Locate the cell with the specified text and output its (X, Y) center coordinate. 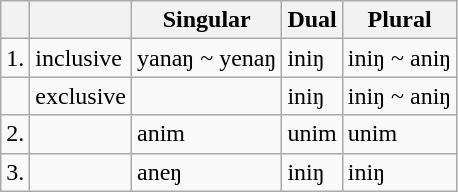
inclusive (81, 58)
3. (16, 172)
Plural (399, 20)
anim (207, 134)
exclusive (81, 96)
1. (16, 58)
aneŋ (207, 172)
yanaŋ ~ yenaŋ (207, 58)
Singular (207, 20)
Dual (312, 20)
2. (16, 134)
